Provide the [x, y] coordinate of the cell's center where the given text is located.  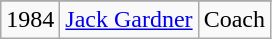
1984 [30, 20]
Coach [234, 20]
Jack Gardner [129, 20]
